Pinpoint the cell where the given text exists, returning its (x, y) midpoint coordinate. 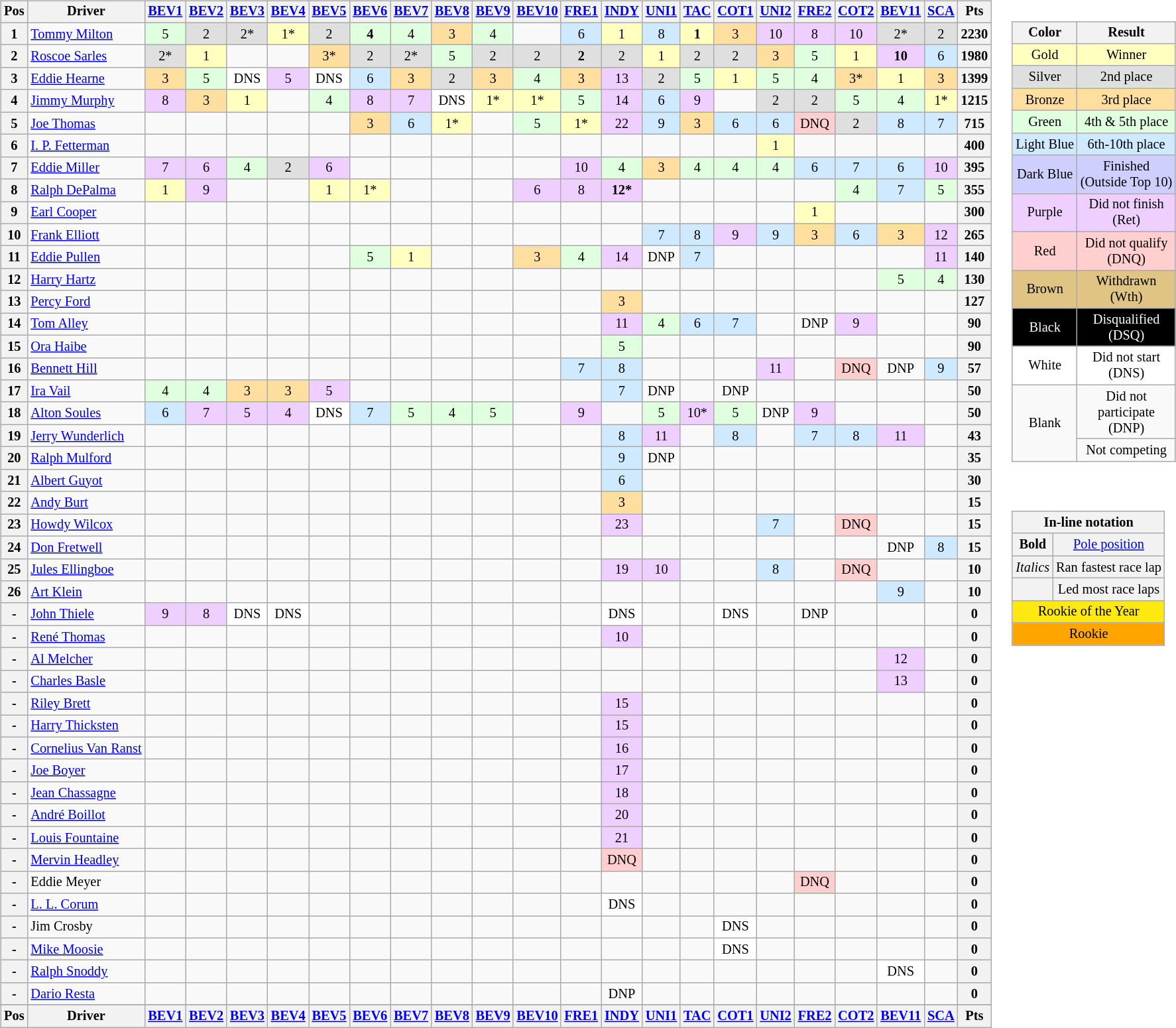
Alton Soules (86, 413)
1215 (974, 101)
John Thiele (86, 614)
Brown (1045, 289)
Dario Resta (86, 994)
Bronze (1045, 99)
Earl Cooper (86, 213)
Led most race laps (1108, 590)
Tommy Milton (86, 34)
In-line notation (1088, 523)
24 (14, 547)
Eddie Hearne (86, 79)
3rd place (1126, 99)
26 (14, 592)
140 (974, 257)
Eddie Meyer (86, 882)
57 (974, 369)
12* (622, 190)
Louis Fountaine (86, 838)
127 (974, 302)
Percy Ford (86, 302)
Harry Hartz (86, 280)
Charles Basle (86, 681)
Eddie Miller (86, 168)
Jules Ellingboe (86, 570)
400 (974, 146)
1399 (974, 79)
Tom Alley (86, 324)
Not competing (1126, 450)
Roscoe Sarles (86, 56)
10* (697, 413)
Ora Haibe (86, 346)
Ira Vail (86, 391)
Silver (1045, 77)
4th & 5th place (1126, 122)
Ralph DePalma (86, 190)
Mike Moosie (86, 949)
Riley Brett (86, 704)
30 (974, 480)
Harry Thicksten (86, 726)
Dark Blue (1045, 174)
Light Blue (1045, 144)
1980 (974, 56)
2nd place (1126, 77)
René Thomas (86, 637)
Color (1045, 32)
Rookie (1088, 634)
2230 (974, 34)
L. L. Corum (86, 905)
Joe Boyer (86, 771)
Cornelius Van Ranst (86, 748)
130 (974, 280)
Jean Chassagne (86, 793)
Howdy Wilcox (86, 525)
Ralph Snoddy (86, 972)
Winner (1126, 55)
Did not finish(Ret) (1126, 213)
Bold (1033, 545)
Andy Burt (86, 503)
Bennett Hill (86, 369)
Black (1045, 328)
Purple (1045, 213)
Did not qualify(DNQ) (1126, 251)
White (1045, 365)
6th-10th place (1126, 144)
43 (974, 436)
Withdrawn(Wth) (1126, 289)
Mervin Headley (86, 860)
Frank Elliott (86, 235)
25 (14, 570)
395 (974, 168)
Don Fretwell (86, 547)
300 (974, 213)
715 (974, 123)
I. P. Fetterman (86, 146)
265 (974, 235)
Jimmy Murphy (86, 101)
Result (1126, 32)
355 (974, 190)
Eddie Pullen (86, 257)
Ran fastest race lap (1108, 567)
Rookie of the Year (1088, 611)
Did not start(DNS) (1126, 365)
Finished(Outside Top 10) (1126, 174)
Italics (1033, 567)
Al Melcher (86, 659)
35 (974, 458)
Joe Thomas (86, 123)
Did notparticipate(DNP) (1126, 412)
Red (1045, 251)
Jerry Wunderlich (86, 436)
Disqualified(DSQ) (1126, 328)
Jim Crosby (86, 927)
Albert Guyot (86, 480)
Blank (1045, 423)
Ralph Mulford (86, 458)
Gold (1045, 55)
André Boillot (86, 815)
Pole position (1108, 545)
Green (1045, 122)
Art Klein (86, 592)
